Identify which cell holds the provided text, then report its (X, Y) central coordinate. 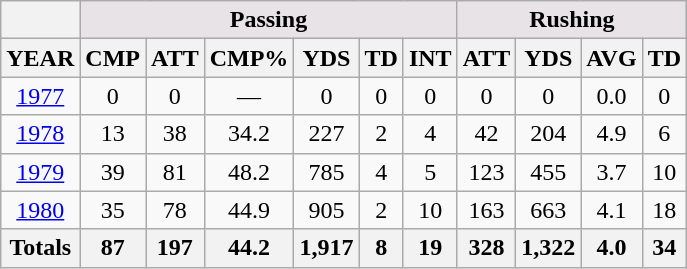
905 (326, 210)
1,917 (326, 248)
AVG (612, 58)
5 (430, 172)
1980 (40, 210)
Totals (40, 248)
Passing (268, 20)
663 (548, 210)
163 (486, 210)
YEAR (40, 58)
197 (176, 248)
8 (381, 248)
38 (176, 134)
4.1 (612, 210)
13 (113, 134)
CMP% (249, 58)
204 (548, 134)
44.2 (249, 248)
4.0 (612, 248)
18 (664, 210)
328 (486, 248)
6 (664, 134)
0.0 (612, 96)
INT (430, 58)
35 (113, 210)
1978 (40, 134)
455 (548, 172)
42 (486, 134)
81 (176, 172)
44.9 (249, 210)
123 (486, 172)
1977 (40, 96)
19 (430, 248)
78 (176, 210)
39 (113, 172)
1979 (40, 172)
Rushing (572, 20)
87 (113, 248)
CMP (113, 58)
48.2 (249, 172)
3.7 (612, 172)
227 (326, 134)
785 (326, 172)
1,322 (548, 248)
4.9 (612, 134)
— (249, 96)
34 (664, 248)
34.2 (249, 134)
